Find where the given text appears and provide that cell's center as (x, y) coordinate. 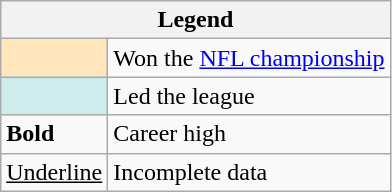
Career high (249, 134)
Incomplete data (249, 172)
Underline (54, 172)
Led the league (249, 96)
Legend (196, 20)
Bold (54, 134)
Won the NFL championship (249, 58)
